Capture the cell that displays the provided text and extract its [X, Y] central coordinate. 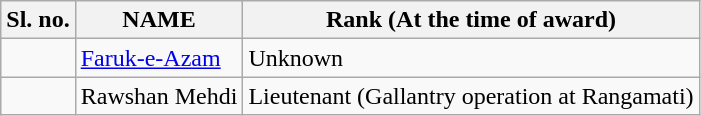
Faruk-e-Azam [159, 58]
Unknown [471, 58]
Rank (At the time of award) [471, 20]
NAME [159, 20]
Sl. no. [38, 20]
Lieutenant (Gallantry operation at Rangamati) [471, 96]
Rawshan Mehdi [159, 96]
